Pinpoint the cell where the given text exists, returning its [X, Y] midpoint coordinate. 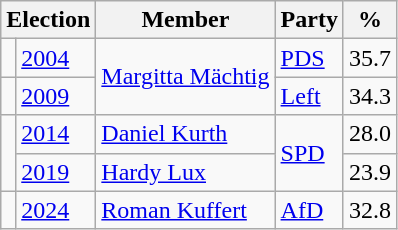
PDS [309, 58]
Margitta Mächtig [186, 77]
AfD [309, 210]
28.0 [370, 134]
% [370, 20]
Party [309, 20]
34.3 [370, 96]
2014 [56, 134]
Election [48, 20]
Roman Kuffert [186, 210]
2019 [56, 172]
2004 [56, 58]
Member [186, 20]
32.8 [370, 210]
35.7 [370, 58]
23.9 [370, 172]
SPD [309, 153]
Daniel Kurth [186, 134]
2009 [56, 96]
Left [309, 96]
Hardy Lux [186, 172]
2024 [56, 210]
